Pinpoint the cell where the given text exists, returning its [X, Y] midpoint coordinate. 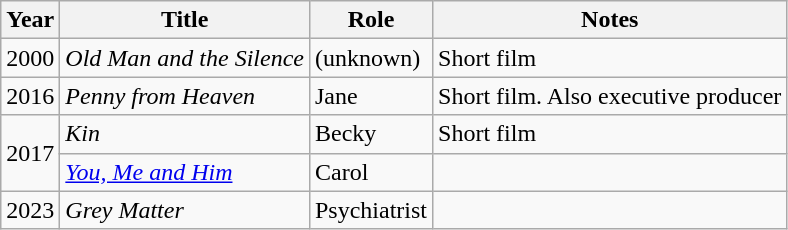
You, Me and Him [185, 172]
(unknown) [370, 58]
Short film. Also executive producer [610, 96]
Carol [370, 172]
2000 [30, 58]
2023 [30, 210]
Year [30, 20]
Kin [185, 134]
Notes [610, 20]
2017 [30, 153]
Penny from Heaven [185, 96]
Becky [370, 134]
Psychiatrist [370, 210]
Jane [370, 96]
Grey Matter [185, 210]
2016 [30, 96]
Old Man and the Silence [185, 58]
Title [185, 20]
Role [370, 20]
